Return (x, y) of the center of cell containing provided text 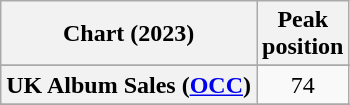
UK Album Sales (OCC) (129, 85)
Peakposition (303, 34)
Chart (2023) (129, 34)
74 (303, 85)
